Capture the cell that displays the provided text and extract its (x, y) central coordinate. 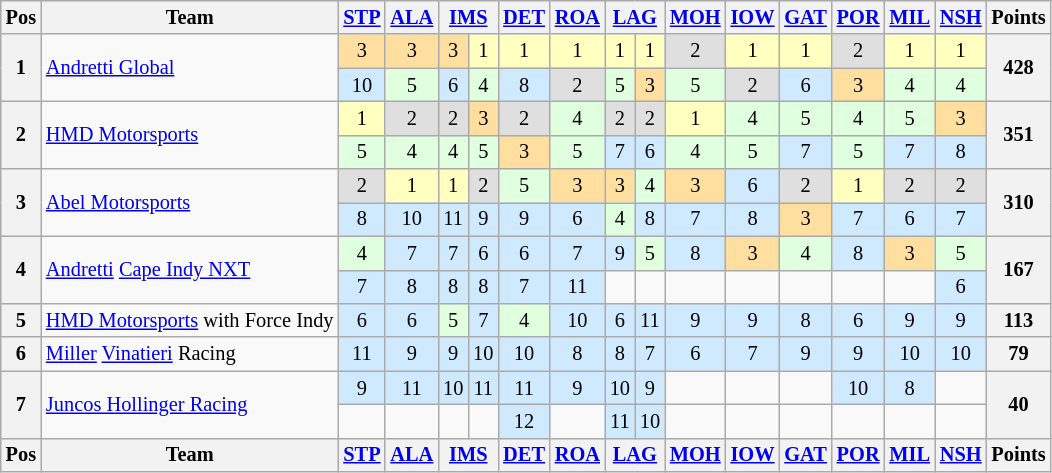
167 (1018, 270)
351 (1018, 134)
Miller Vinatieri Racing (190, 354)
Abel Motorsports (190, 202)
12 (524, 421)
40 (1018, 404)
Juncos Hollinger Racing (190, 404)
Andretti Global (190, 68)
HMD Motorsports (190, 134)
Andretti Cape Indy NXT (190, 270)
113 (1018, 320)
310 (1018, 202)
HMD Motorsports with Force Indy (190, 320)
79 (1018, 354)
428 (1018, 68)
